For the text-containing cell, return its midpoint in [x, y] coordinate format. 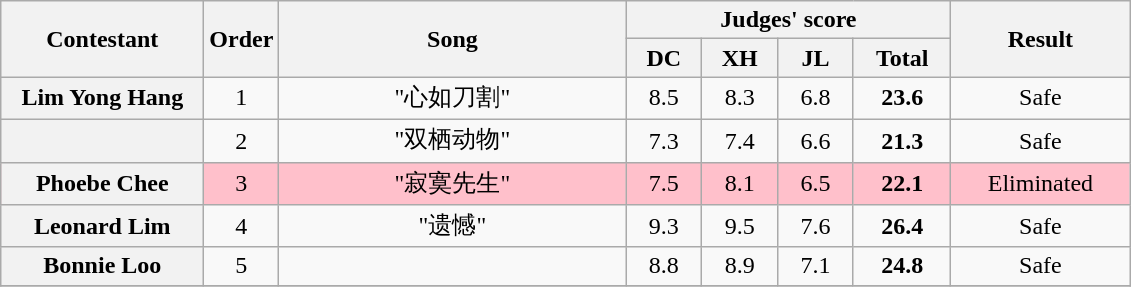
Song [452, 39]
2 [242, 140]
8.9 [740, 266]
Contestant [102, 39]
Order [242, 39]
24.8 [902, 266]
Total [902, 58]
7.3 [664, 140]
26.4 [902, 226]
7.6 [816, 226]
Judges' score [788, 20]
Bonnie Loo [102, 266]
Leonard Lim [102, 226]
JL [816, 58]
6.6 [816, 140]
8.5 [664, 98]
1 [242, 98]
"寂寞先生" [452, 184]
8.3 [740, 98]
"遗憾" [452, 226]
9.5 [740, 226]
Result [1040, 39]
XH [740, 58]
DC [664, 58]
6.8 [816, 98]
3 [242, 184]
Phoebe Chee [102, 184]
7.1 [816, 266]
21.3 [902, 140]
8.1 [740, 184]
8.8 [664, 266]
9.3 [664, 226]
Lim Yong Hang [102, 98]
7.5 [664, 184]
5 [242, 266]
23.6 [902, 98]
"心如刀割" [452, 98]
6.5 [816, 184]
"双栖动物" [452, 140]
4 [242, 226]
22.1 [902, 184]
Eliminated [1040, 184]
7.4 [740, 140]
